Identify which cell holds the provided text, then report its (X, Y) central coordinate. 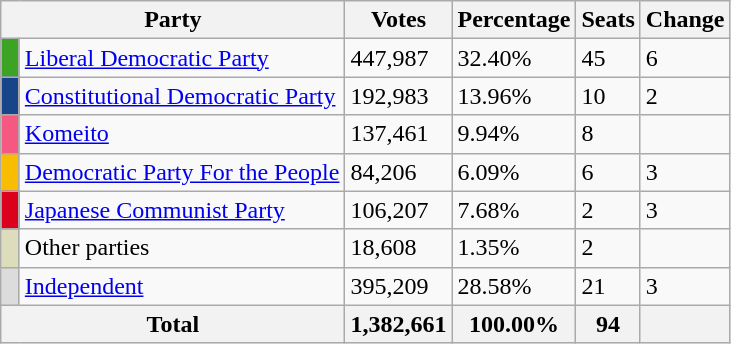
Percentage (514, 20)
13.96% (514, 96)
Independent (182, 286)
21 (608, 286)
447,987 (398, 58)
Votes (398, 20)
18,608 (398, 248)
Total (173, 324)
100.00% (514, 324)
6.09% (514, 172)
9.94% (514, 134)
192,983 (398, 96)
7.68% (514, 210)
1,382,661 (398, 324)
84,206 (398, 172)
94 (608, 324)
Constitutional Democratic Party (182, 96)
Change (685, 20)
Komeito (182, 134)
28.58% (514, 286)
Japanese Communist Party (182, 210)
Party (173, 20)
Democratic Party For the People (182, 172)
8 (608, 134)
395,209 (398, 286)
Liberal Democratic Party (182, 58)
Seats (608, 20)
32.40% (514, 58)
10 (608, 96)
106,207 (398, 210)
Other parties (182, 248)
45 (608, 58)
1.35% (514, 248)
137,461 (398, 134)
